Find where the given text appears and provide that cell's center as (x, y) coordinate. 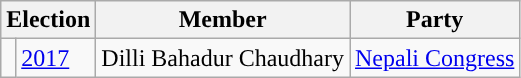
Election (48, 20)
2017 (56, 58)
Member (223, 20)
Party (435, 20)
Dilli Bahadur Chaudhary (223, 58)
Nepali Congress (435, 58)
